For the text-containing cell, return its midpoint in (X, Y) coordinate format. 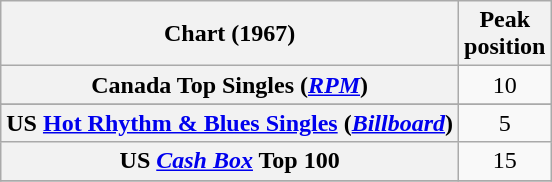
10 (505, 85)
Chart (1967) (230, 34)
5 (505, 123)
Canada Top Singles (RPM) (230, 85)
Peakposition (505, 34)
US Cash Box Top 100 (230, 161)
US Hot Rhythm & Blues Singles (Billboard) (230, 123)
15 (505, 161)
